Detect which cell encompasses the target text, then output its [X, Y] center coordinate. 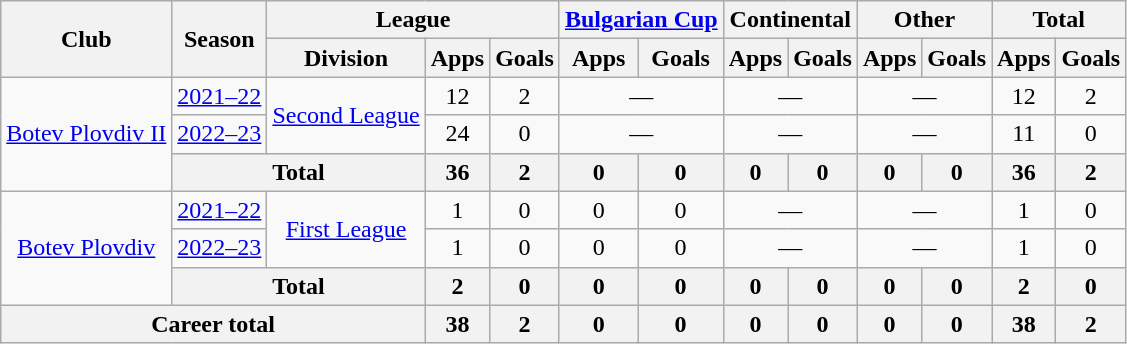
Season [220, 39]
Botev Plovdiv [86, 248]
First League [346, 229]
Club [86, 39]
Botev Plovdiv II [86, 134]
Division [346, 58]
League [414, 20]
Bulgarian Cup [641, 20]
24 [457, 134]
Other [924, 20]
Continental [790, 20]
Career total [213, 324]
11 [1024, 134]
Second League [346, 115]
